Find where the given text appears and provide that cell's center as (x, y) coordinate. 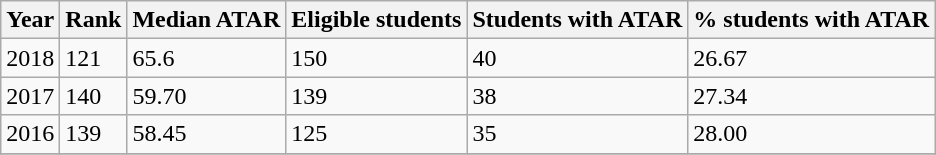
26.67 (812, 58)
35 (578, 134)
65.6 (206, 58)
Rank (94, 20)
Eligible students (376, 20)
38 (578, 96)
27.34 (812, 96)
40 (578, 58)
150 (376, 58)
121 (94, 58)
2017 (30, 96)
28.00 (812, 134)
140 (94, 96)
58.45 (206, 134)
59.70 (206, 96)
Median ATAR (206, 20)
2016 (30, 134)
Year (30, 20)
% students with ATAR (812, 20)
Students with ATAR (578, 20)
125 (376, 134)
2018 (30, 58)
